Identify which cell holds the provided text, then report its (x, y) central coordinate. 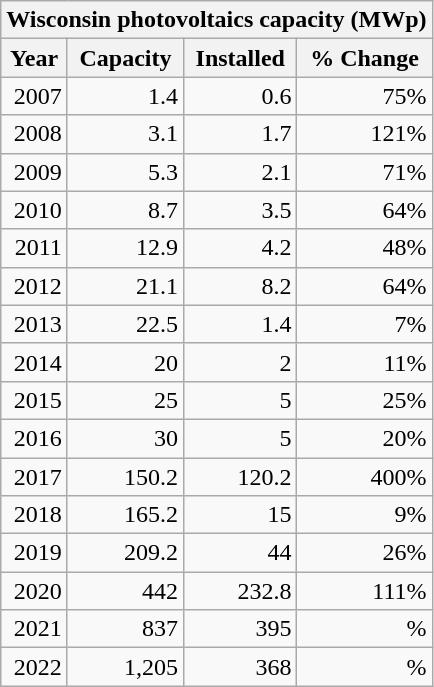
2021 (34, 629)
232.8 (240, 591)
48% (364, 248)
75% (364, 96)
2012 (34, 286)
% Change (364, 58)
400% (364, 477)
20 (125, 362)
5.3 (125, 172)
2.1 (240, 172)
2016 (34, 438)
2007 (34, 96)
2017 (34, 477)
165.2 (125, 515)
837 (125, 629)
Wisconsin photovoltaics capacity (MWp) (216, 20)
3.5 (240, 210)
0.6 (240, 96)
2011 (34, 248)
25 (125, 400)
2020 (34, 591)
2009 (34, 172)
Installed (240, 58)
9% (364, 515)
395 (240, 629)
Year (34, 58)
8.2 (240, 286)
25% (364, 400)
2015 (34, 400)
Capacity (125, 58)
2013 (34, 324)
1.7 (240, 134)
3.1 (125, 134)
2019 (34, 553)
20% (364, 438)
26% (364, 553)
2008 (34, 134)
44 (240, 553)
15 (240, 515)
111% (364, 591)
2018 (34, 515)
71% (364, 172)
209.2 (125, 553)
12.9 (125, 248)
120.2 (240, 477)
2010 (34, 210)
2 (240, 362)
30 (125, 438)
21.1 (125, 286)
1,205 (125, 667)
442 (125, 591)
368 (240, 667)
7% (364, 324)
11% (364, 362)
8.7 (125, 210)
4.2 (240, 248)
2014 (34, 362)
22.5 (125, 324)
121% (364, 134)
150.2 (125, 477)
2022 (34, 667)
